Identify which cell holds the provided text, then report its [X, Y] central coordinate. 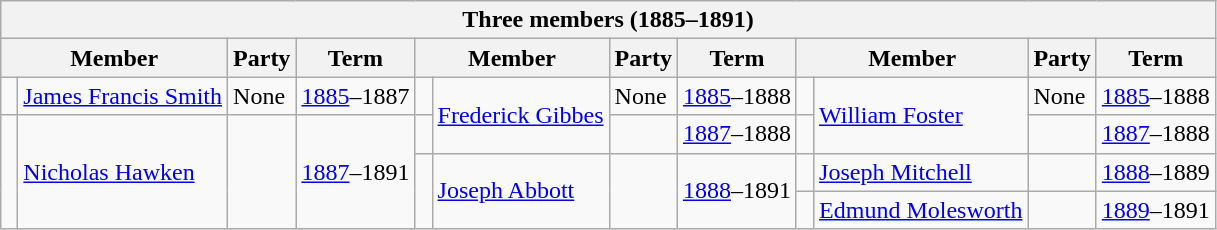
Nicholas Hawken [123, 172]
1885–1887 [356, 96]
1889–1891 [1156, 210]
Joseph Abbott [520, 191]
Frederick Gibbes [520, 115]
1887–1891 [356, 172]
1888–1891 [736, 191]
James Francis Smith [123, 96]
Joseph Mitchell [921, 172]
1888–1889 [1156, 172]
William Foster [921, 115]
Three members (1885–1891) [608, 20]
Edmund Molesworth [921, 210]
